Return the (x, y) coordinate for the center point of the cell that contains the specified text.  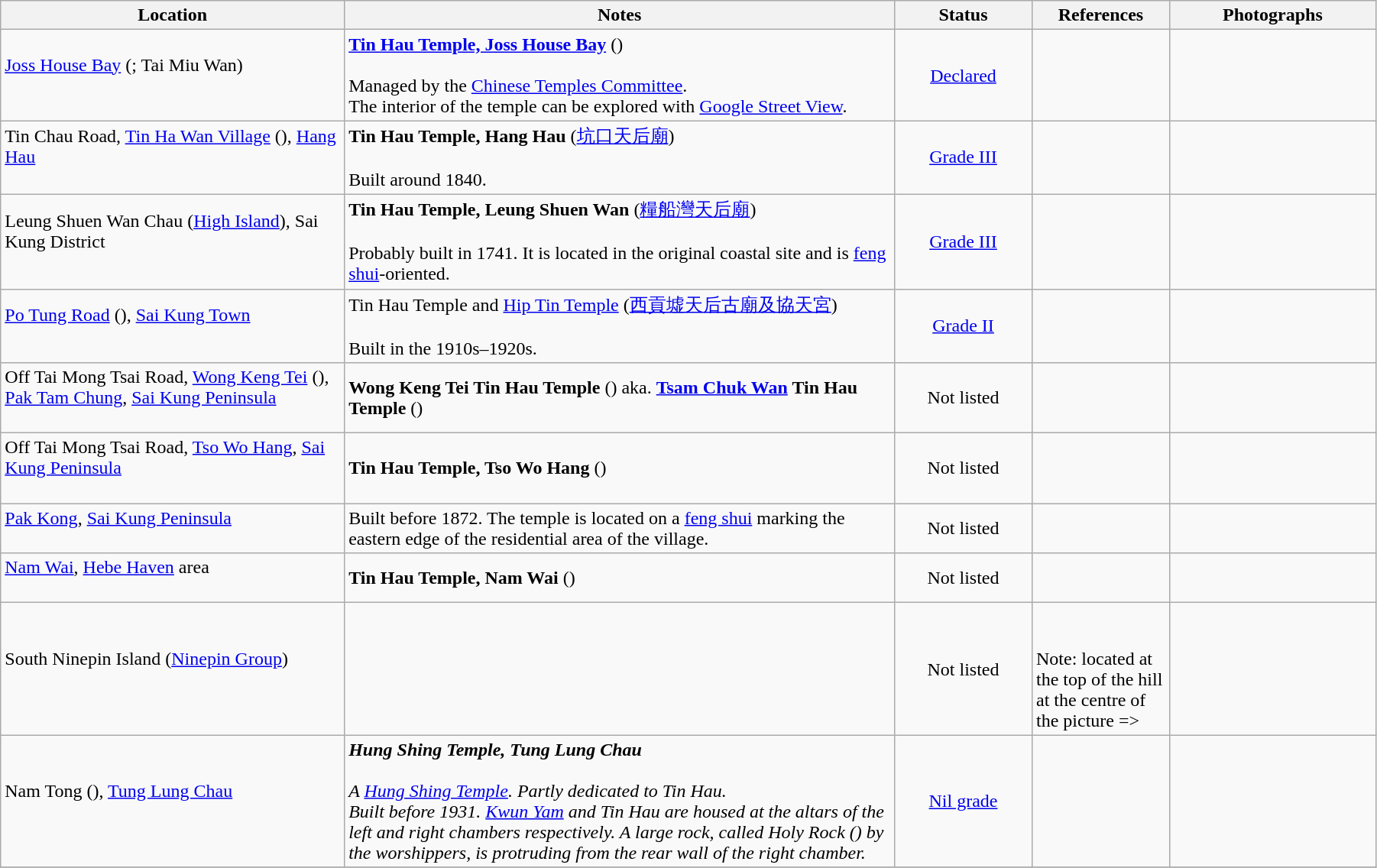
Joss House Bay (; Tai Miu Wan) (173, 75)
Tin Hau Temple and Hip Tin Temple (西貢墟天后古廟及協天宮)Built in the 1910s–1920s. (620, 325)
Tin Hau Temple, Nam Wai () (620, 578)
Status (964, 15)
Off Tai Mong Tsai Road, Tso Wo Hang, Sai Kung Peninsula (173, 468)
Location (173, 15)
South Ninepin Island (Ninepin Group) (173, 669)
References (1100, 15)
Nam Tong (), Tung Lung Chau (173, 801)
Tin Hau Temple, Joss House Bay ()Managed by the Chinese Temples Committee. The interior of the temple can be explored with Google Street View. (620, 75)
Po Tung Road (), Sai Kung Town (173, 325)
Notes (620, 15)
Tin Hau Temple, Leung Shuen Wan (糧船灣天后廟)Probably built in 1741. It is located in the original coastal site and is feng shui-oriented. (620, 241)
Off Tai Mong Tsai Road, Wong Keng Tei (), Pak Tam Chung, Sai Kung Peninsula (173, 398)
Pak Kong, Sai Kung Peninsula (173, 529)
Leung Shuen Wan Chau (High Island), Sai Kung District (173, 241)
Built before 1872. The temple is located on a feng shui marking the eastern edge of the residential area of the village. (620, 529)
Tin Hau Temple, Hang Hau (坑口天后廟)Built around 1840. (620, 157)
Nam Wai, Hebe Haven area (173, 578)
Tin Chau Road, Tin Ha Wan Village (), Hang Hau (173, 157)
Photographs (1272, 15)
Wong Keng Tei Tin Hau Temple () aka. Tsam Chuk Wan Tin Hau Temple () (620, 398)
Nil grade (964, 801)
Note: located at the top of the hill at the centre of the picture => (1100, 669)
Tin Hau Temple, Tso Wo Hang () (620, 468)
Grade II (964, 325)
Declared (964, 75)
